Identify which cell holds the provided text, then report its (x, y) central coordinate. 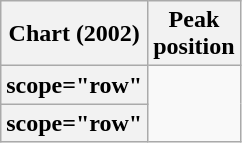
Chart (2002) (74, 34)
Peakposition (194, 34)
